Find where the given text appears and provide that cell's center as [X, Y] coordinate. 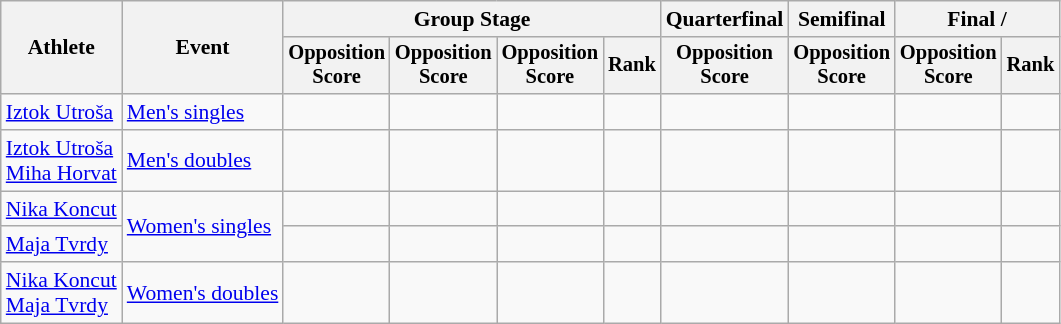
Men's doubles [203, 160]
Semifinal [842, 19]
Athlete [62, 48]
Group Stage [472, 19]
Maja Tvrdy [62, 245]
Nika Koncut [62, 209]
Event [203, 48]
Nika KoncutMaja Tvrdy [62, 292]
Iztok Utroša [62, 112]
Iztok UtrošaMiha Horvat [62, 160]
Quarterfinal [725, 19]
Men's singles [203, 112]
Women's singles [203, 226]
Final / [977, 19]
Women's doubles [203, 292]
